Detect which cell encompasses the target text, then output its (X, Y) center coordinate. 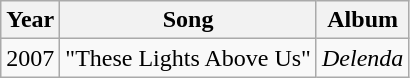
Album (362, 20)
"These Lights Above Us" (188, 58)
2007 (30, 58)
Delenda (362, 58)
Song (188, 20)
Year (30, 20)
